Pinpoint the cell where the given text exists, returning its [x, y] midpoint coordinate. 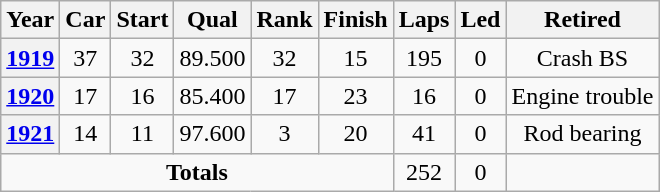
Rank [284, 20]
1921 [30, 134]
89.500 [212, 58]
Led [480, 20]
Qual [212, 20]
97.600 [212, 134]
1920 [30, 96]
85.400 [212, 96]
Car [86, 20]
3 [284, 134]
14 [86, 134]
41 [424, 134]
1919 [30, 58]
Retired [582, 20]
Year [30, 20]
Laps [424, 20]
15 [356, 58]
252 [424, 172]
Crash BS [582, 58]
Engine trouble [582, 96]
20 [356, 134]
11 [142, 134]
Rod bearing [582, 134]
Finish [356, 20]
23 [356, 96]
195 [424, 58]
Totals [197, 172]
37 [86, 58]
Start [142, 20]
